Provide the (x, y) coordinate of the cell's center where the given text is located.  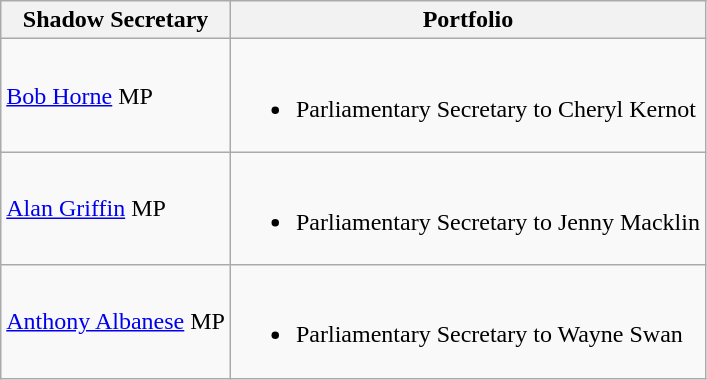
Alan Griffin MP (116, 208)
Parliamentary Secretary to Jenny Macklin (468, 208)
Portfolio (468, 20)
Anthony Albanese MP (116, 322)
Parliamentary Secretary to Wayne Swan (468, 322)
Bob Horne MP (116, 96)
Parliamentary Secretary to Cheryl Kernot (468, 96)
Shadow Secretary (116, 20)
